Output the (x, y) coordinate of the center of the cell containing the given text.  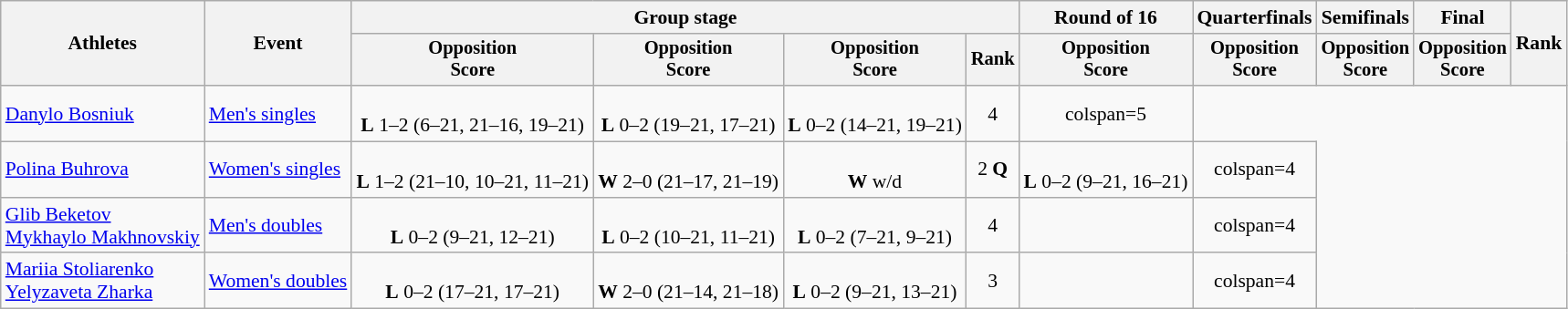
Polina Buhrova (102, 170)
L 0–2 (14–21, 19–21) (874, 113)
L 0–2 (9–21, 16–21) (1105, 170)
L 0–2 (17–21, 17–21) (473, 281)
Quarterfinals (1254, 17)
Danylo Bosniuk (102, 113)
3 (993, 281)
Women's doubles (278, 281)
Round of 16 (1105, 17)
L 1–2 (6–21, 21–16, 19–21) (473, 113)
Men's singles (278, 113)
Athletes (102, 44)
L 1–2 (21–10, 10–21, 11–21) (473, 170)
colspan=5 (1105, 113)
2 Q (993, 170)
Glib BeketovMykhaylo Makhnovskiy (102, 226)
W 2–0 (21–14, 21–18) (688, 281)
L 0–2 (19–21, 17–21) (688, 113)
Mariia StoliarenkoYelyzaveta Zharka (102, 281)
L 0–2 (9–21, 13–21) (874, 281)
Men's doubles (278, 226)
W 2–0 (21–17, 21–19) (688, 170)
Event (278, 44)
L 0–2 (9–21, 12–21) (473, 226)
L 0–2 (10–21, 11–21) (688, 226)
Semifinals (1365, 17)
L 0–2 (7–21, 9–21) (874, 226)
Women's singles (278, 170)
Final (1462, 17)
W w/d (874, 170)
Group stage (685, 17)
